Return the (X, Y) coordinate for the center point of the cell that contains the specified text.  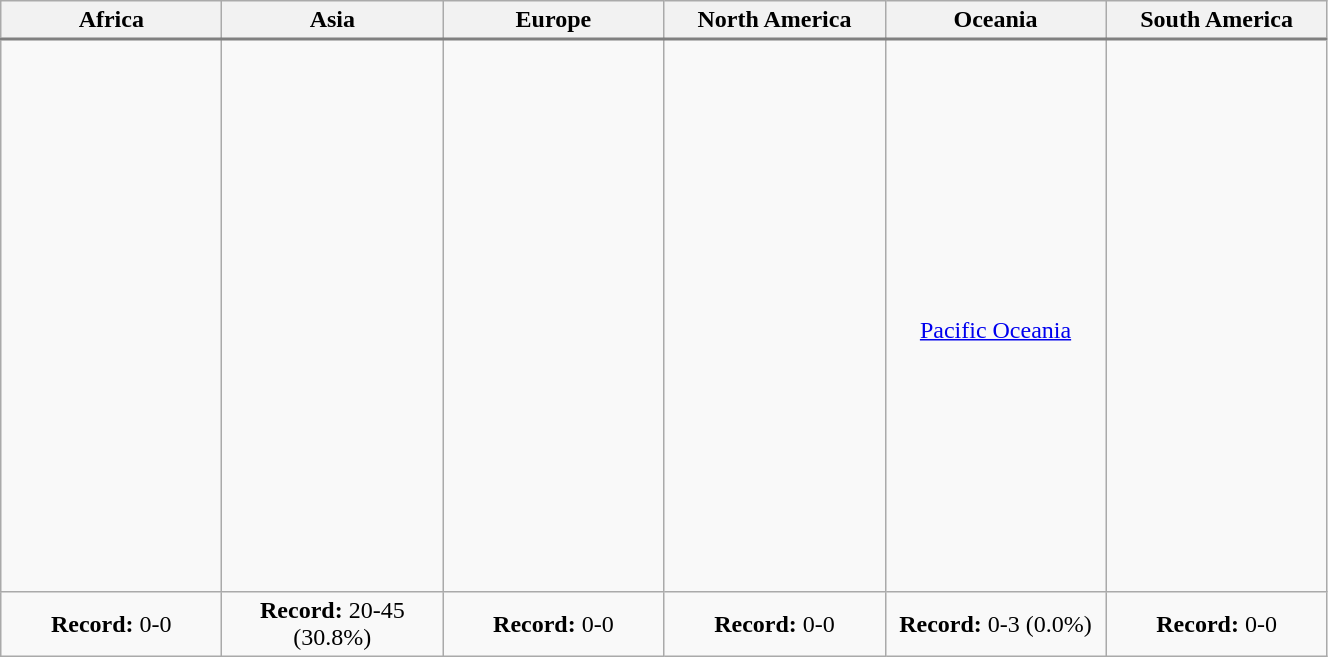
Record: 0-3 (0.0%) (996, 624)
Record: 20-45 (30.8%) (332, 624)
Asia (332, 20)
Europe (554, 20)
North America (774, 20)
Pacific Oceania (996, 316)
Africa (112, 20)
South America (1216, 20)
Oceania (996, 20)
